Scan for the cell matching the given text and deliver its (X, Y) coordinate at center. 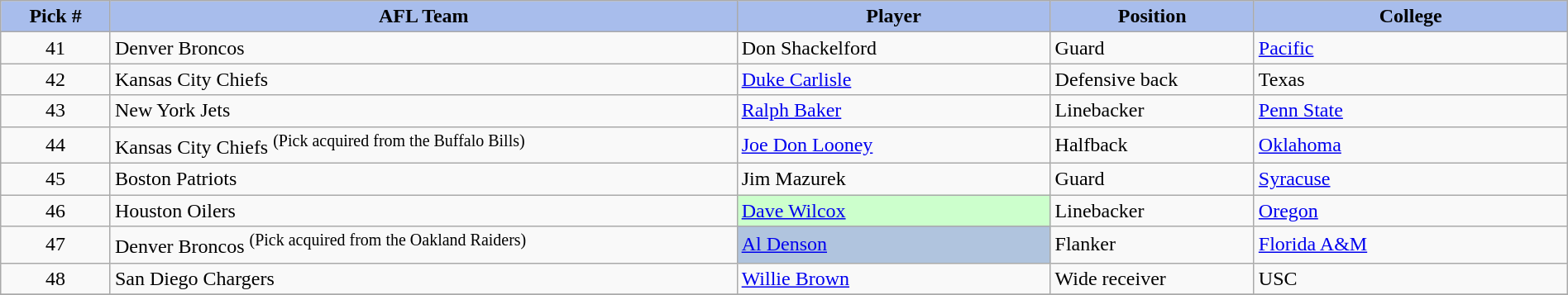
Kansas City Chiefs (423, 79)
Penn State (1411, 111)
Wide receiver (1152, 278)
Player (893, 17)
45 (56, 179)
44 (56, 145)
San Diego Chargers (423, 278)
48 (56, 278)
AFL Team (423, 17)
New York Jets (423, 111)
Kansas City Chiefs (Pick acquired from the Buffalo Bills) (423, 145)
Duke Carlisle (893, 79)
Joe Don Looney (893, 145)
Pick # (56, 17)
Florida A&M (1411, 245)
Flanker (1152, 245)
Houston Oilers (423, 211)
Boston Patriots (423, 179)
College (1411, 17)
Halfback (1152, 145)
Don Shackelford (893, 48)
Position (1152, 17)
Jim Mazurek (893, 179)
41 (56, 48)
Ralph Baker (893, 111)
USC (1411, 278)
Al Denson (893, 245)
Pacific (1411, 48)
Syracuse (1411, 179)
Oklahoma (1411, 145)
Dave Wilcox (893, 211)
Defensive back (1152, 79)
Oregon (1411, 211)
43 (56, 111)
47 (56, 245)
Denver Broncos (423, 48)
Willie Brown (893, 278)
46 (56, 211)
Denver Broncos (Pick acquired from the Oakland Raiders) (423, 245)
42 (56, 79)
Texas (1411, 79)
